Return [x, y] of the center of cell containing provided text 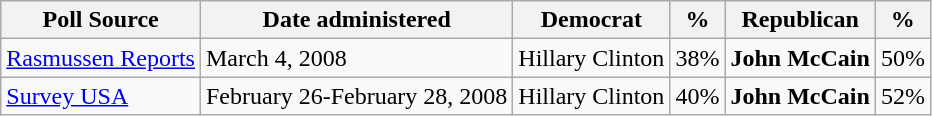
Date administered [356, 20]
52% [902, 96]
March 4, 2008 [356, 58]
38% [698, 58]
Poll Source [101, 20]
Survey USA [101, 96]
Rasmussen Reports [101, 58]
Democrat [592, 20]
40% [698, 96]
February 26-February 28, 2008 [356, 96]
50% [902, 58]
Republican [800, 20]
